Locate the cell with the specified text and output its [X, Y] center coordinate. 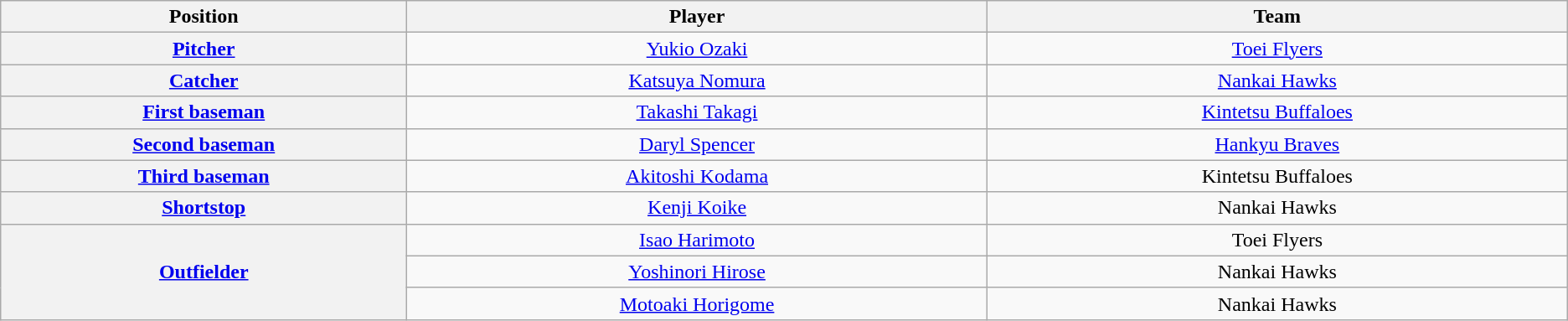
Hankyu Braves [1277, 144]
Shortstop [204, 208]
Takashi Takagi [697, 112]
Daryl Spencer [697, 144]
Catcher [204, 80]
Yukio Ozaki [697, 49]
Outfielder [204, 272]
Player [697, 17]
Team [1277, 17]
Isao Harimoto [697, 240]
Akitoshi Kodama [697, 176]
Position [204, 17]
Kenji Koike [697, 208]
Second baseman [204, 144]
First baseman [204, 112]
Katsuya Nomura [697, 80]
Motoaki Horigome [697, 303]
Yoshinori Hirose [697, 272]
Pitcher [204, 49]
Third baseman [204, 176]
